Find where the given text appears and provide that cell's center as (X, Y) coordinate. 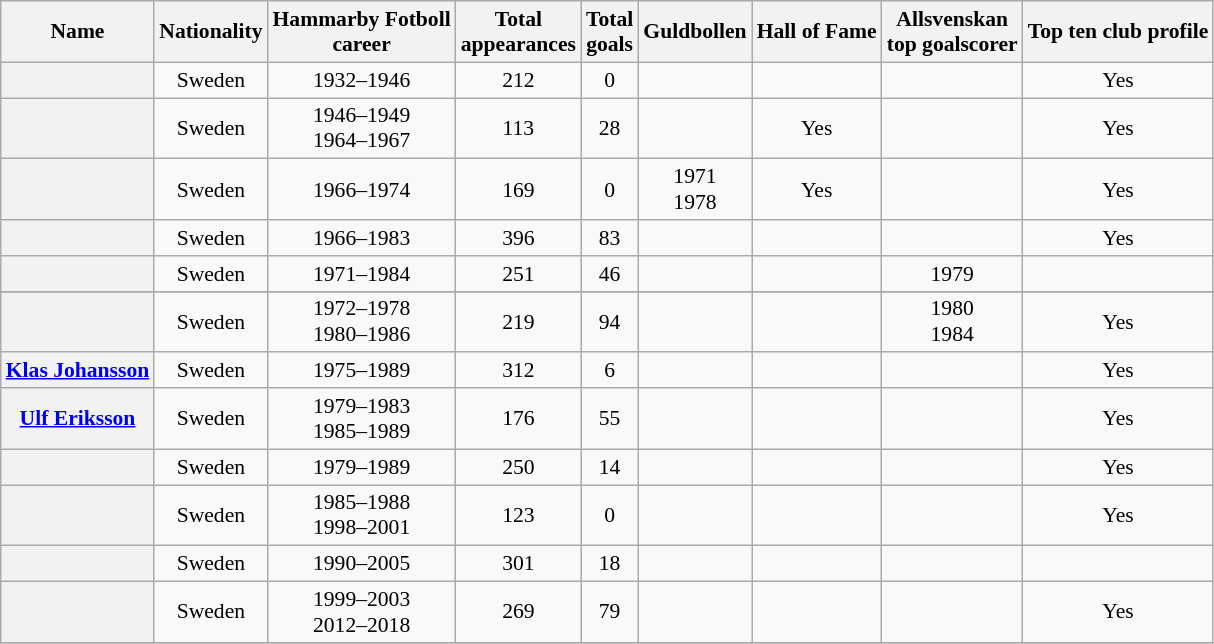
212 (518, 80)
55 (610, 418)
301 (518, 564)
1932–1946 (362, 80)
79 (610, 612)
176 (518, 418)
1990–2005 (362, 564)
219 (518, 322)
1971–1984 (362, 274)
Totalappearances (518, 32)
1979–1989 (362, 467)
113 (518, 128)
1975–1989 (362, 371)
Totalgoals (610, 32)
Ulf Eriksson (78, 418)
1999–2003 2012–2018 (362, 612)
1946–1949 1964–1967 (362, 128)
Hall of Fame (817, 32)
396 (518, 238)
1979–1983 1985–1989 (362, 418)
Hammarby Fotbollcareer (362, 32)
123 (518, 516)
6 (610, 371)
28 (610, 128)
1985–19881998–2001 (362, 516)
251 (518, 274)
250 (518, 467)
94 (610, 322)
312 (518, 371)
Nationality (210, 32)
269 (518, 612)
1966–1974 (362, 190)
Allsvenskantop goalscorer (952, 32)
1979 (952, 274)
18 (610, 564)
83 (610, 238)
19801984 (952, 322)
Top ten club profile (1118, 32)
1966–1983 (362, 238)
14 (610, 467)
Klas Johansson (78, 371)
46 (610, 274)
Guldbollen (694, 32)
1972–19781980–1986 (362, 322)
169 (518, 190)
19711978 (694, 190)
Name (78, 32)
